Extract the (X, Y) coordinate from the center of the cell holding the provided text.  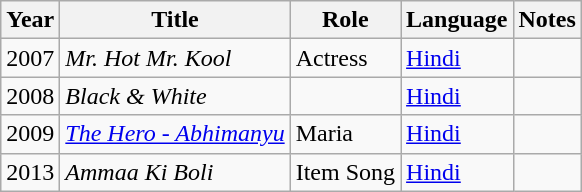
2009 (30, 134)
2008 (30, 96)
Language (457, 20)
Ammaa Ki Boli (175, 172)
Actress (345, 58)
Item Song (345, 172)
Maria (345, 134)
Mr. Hot Mr. Kool (175, 58)
Title (175, 20)
Role (345, 20)
2007 (30, 58)
Year (30, 20)
2013 (30, 172)
Black & White (175, 96)
The Hero - Abhimanyu (175, 134)
Notes (547, 20)
